Find where the given text appears and provide that cell's center as (X, Y) coordinate. 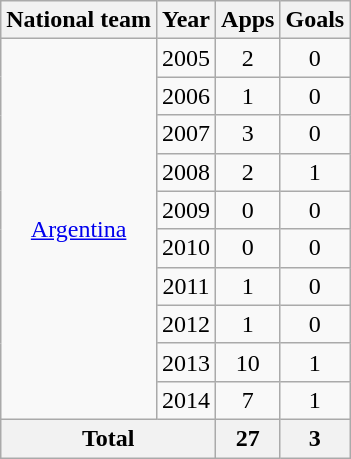
Goals (315, 20)
10 (248, 362)
2011 (186, 286)
2006 (186, 96)
2010 (186, 248)
Apps (248, 20)
National team (79, 20)
2013 (186, 362)
2007 (186, 134)
2008 (186, 172)
7 (248, 400)
Total (108, 438)
2005 (186, 58)
2009 (186, 210)
2012 (186, 324)
Year (186, 20)
Argentina (79, 230)
27 (248, 438)
2014 (186, 400)
